Identify which cell holds the provided text, then report its [X, Y] central coordinate. 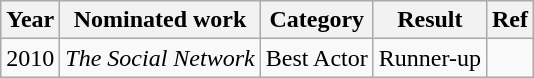
Result [430, 20]
Nominated work [160, 20]
Ref [510, 20]
Category [316, 20]
Runner-up [430, 58]
Best Actor [316, 58]
Year [30, 20]
The Social Network [160, 58]
2010 [30, 58]
